Identify which cell holds the provided text, then report its (X, Y) central coordinate. 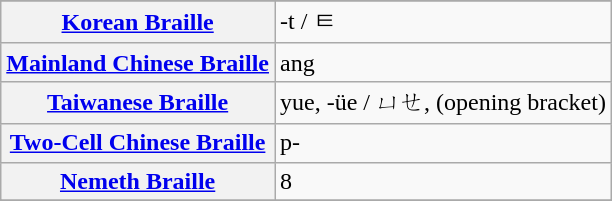
p- (442, 143)
yue, -üe / ㄩㄝ, (opening bracket) (442, 102)
Korean Braille (138, 22)
ang (442, 62)
-t / ㅌ (442, 22)
8 (442, 181)
Nemeth Braille (138, 181)
Taiwanese Braille (138, 102)
Two-Cell Chinese Braille (138, 143)
Mainland Chinese Braille (138, 62)
